Return (x, y) of the center of cell containing provided text 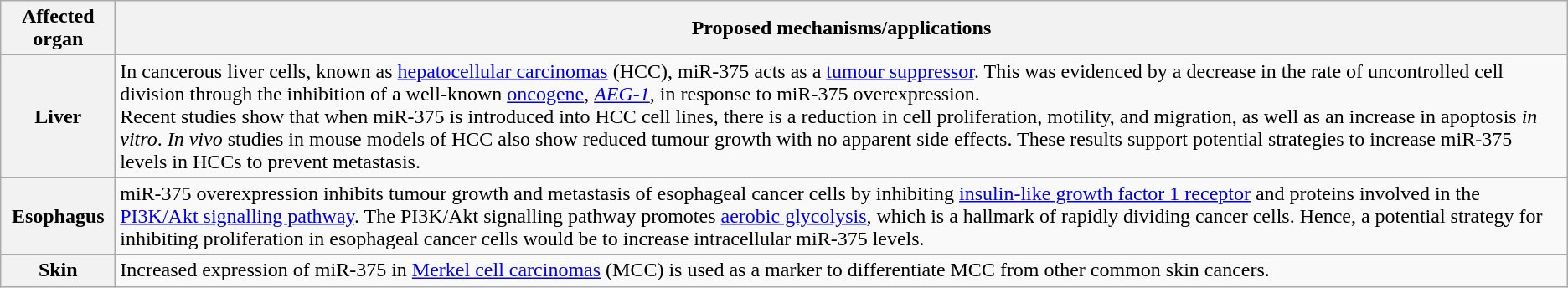
Proposed mechanisms/applications (842, 28)
Liver (59, 116)
Affected organ (59, 28)
Skin (59, 270)
Esophagus (59, 216)
Increased expression of miR-375 in Merkel cell carcinomas (MCC) is used as a marker to differentiate MCC from other common skin cancers. (842, 270)
